Search for the cell housing the specified text and yield its (x, y) center coordinate. 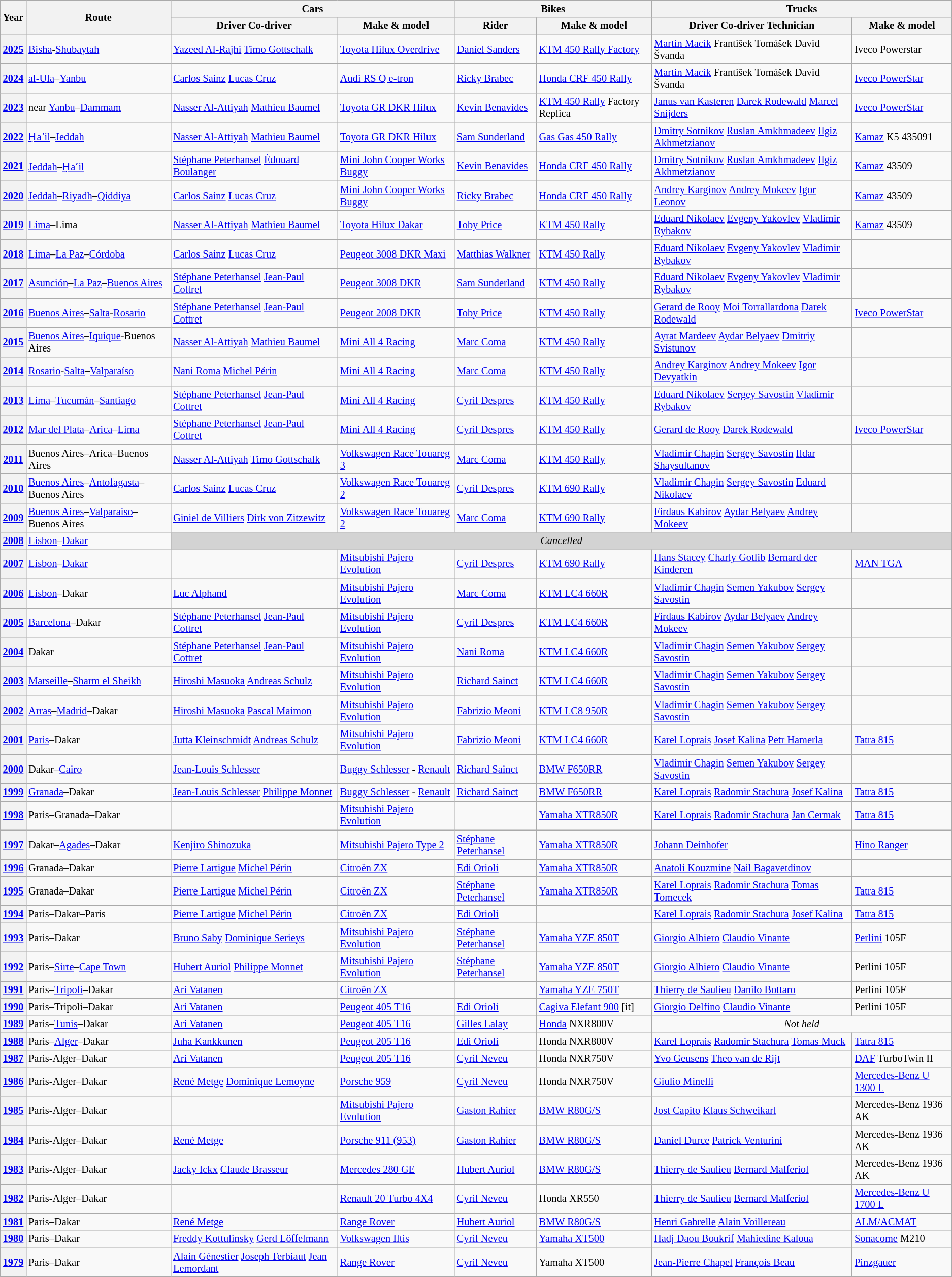
2002 (13, 711)
Volkswagen Iltis (396, 1239)
Paris–Tunis–Dakar (99, 1024)
Pinzgauer (902, 1262)
Paris–Sirte–Cape Town (99, 967)
Jeddah–Ḥaʼil (99, 166)
Buenos Aires–Antofagasta–Buenos Aires (99, 488)
2009 (13, 518)
Gerard de Rooy Darek Rodewald (751, 430)
KTM 450 Rally Factory (594, 49)
2017 (13, 283)
2023 (13, 108)
1987 (13, 1059)
Ayrat Mardeev Aydar Belyaev Dmitriy Svistunov (751, 342)
Mercedes-Benz U 1700 L (902, 1199)
2022 (13, 137)
2013 (13, 401)
2011 (13, 459)
Johann Deinhofer (751, 845)
2000 (13, 769)
near Yanbu–Dammam (99, 108)
Honda XR550 (594, 1199)
Anatoli Kouzmine Nail Bagavetdinov (751, 868)
Janus van Kasteren Darek Rodewald Marcel Snijders (751, 108)
1989 (13, 1024)
Hans Stacey Charly Gotlib Bernard der Kinderen (751, 564)
Dakar–Cairo (99, 769)
2010 (13, 488)
KTM 450 Rally Factory Replica (594, 108)
1980 (13, 1239)
1982 (13, 1199)
Buenos Aires–Iquique-Buenos Aires (99, 342)
2008 (13, 541)
Stéphane Peterhansel Édouard Boulanger (254, 166)
1984 (13, 1140)
1981 (13, 1222)
Lima–Lima (99, 225)
Mitsubishi Pajero Type 2 (396, 845)
Hiroshi Masuoka Pascal Maimon (254, 711)
Buenos Aires–Valparaiso–Buenos Aires (99, 518)
Paris–Dakar–Paris (99, 914)
1983 (13, 1169)
Dakar–Agades–Dakar (99, 845)
Juha Kankkunen (254, 1041)
2019 (13, 225)
Alain Génestier Joseph Terbiaut Jean Lemordant (254, 1262)
Lima–Tucumán–Santiago (99, 401)
1994 (13, 914)
Kamaz K5 435091 (902, 137)
Eduard Nikolaev Sergey Savostin Vladimir Rybakov (751, 401)
Sonacome M210 (902, 1239)
1988 (13, 1041)
Jost Capito Klaus Schweikarl (751, 1111)
Lima–La Paz–Córdoba (99, 254)
MAN TGA (902, 564)
2006 (13, 593)
Daniel Durce Patrick Venturini (751, 1140)
1992 (13, 967)
Henri Gabrelle Alain Voillereau (751, 1222)
Yamaha YZE 750T (594, 990)
2012 (13, 430)
1996 (13, 868)
Cars (313, 9)
Bruno Saby Dominique Serieys (254, 938)
Gilles Lalay (496, 1024)
1997 (13, 845)
Rider (496, 26)
Ḥaʼil–Jeddah (99, 137)
Jeddah–Riyadh–Qiddiya (99, 196)
1979 (13, 1262)
Porsche 911 (953) (396, 1140)
Karel Loprais Radomir Stachura Jan Cermak (751, 815)
Driver Co-driver Technician (751, 26)
Hubert Auriol Philippe Monnet (254, 967)
Trucks (802, 9)
Year (13, 17)
Porsche 959 (396, 1081)
Paris–Granada–Dakar (99, 815)
2003 (13, 681)
Route (99, 17)
Hino Ranger (902, 845)
Jean-Pierre Chapel François Beau (751, 1262)
Rosario-Salta–Valparaíso (99, 371)
Kenjiro Shinozuka (254, 845)
Nani Roma Michel Périn (254, 371)
Dakar (99, 652)
Karel Loprais Radomir Stachura Tomas Muck (751, 1041)
1995 (13, 891)
2018 (13, 254)
Audi RS Q e-tron (396, 78)
Toyota Hilux Overdrive (396, 49)
Jacky Ickx Claude Brasseur (254, 1169)
Bikes (553, 9)
2015 (13, 342)
Barcelona–Dakar (99, 623)
Yazeed Al-Rajhi Timo Gottschalk (254, 49)
Gas Gas 450 Rally (594, 137)
1993 (13, 938)
Yvo Geusens Theo van de Rijt (751, 1059)
Paris–Alger–Dakar (99, 1041)
2005 (13, 623)
Toyota Hilux Dakar (396, 225)
Renault 20 Turbo 4X4 (396, 1199)
Karel Loprais Radomir Stachura Tomas Tomecek (751, 891)
Jutta Kleinschmidt Andreas Schulz (254, 740)
Jean-Louis Schlesser (254, 769)
Daniel Sanders (496, 49)
2001 (13, 740)
Buenos Aires–Salta-Rosario (99, 313)
al-Ula–Yanbu (99, 78)
2021 (13, 166)
Karel Loprais Josef Kalina Petr Hamerla (751, 740)
ALM/ACMAT (902, 1222)
Hadj Daou Boukrif Mahiedine Kaloua (751, 1239)
Mercedes 280 GE (396, 1169)
Vladimir Chagin Sergey Savostin Eduard Nikolaev (751, 488)
2024 (13, 78)
Arras–Madrid–Dakar (99, 711)
2004 (13, 652)
1985 (13, 1111)
2020 (13, 196)
2007 (13, 564)
1999 (13, 792)
Peugeot 2008 DKR (396, 313)
Giorgio Delfino Claudio Vinante (751, 1007)
2014 (13, 371)
Luc Alphand (254, 593)
1998 (13, 815)
Mar del Plata–Arica–Lima (99, 430)
Marseille–Sharm el Sheikh (99, 681)
Andrey Karginov Andrey Mokeev Igor Devyatkin (751, 371)
Mercedes-Benz U 1300 L (902, 1081)
Thierry de Saulieu Danilo Bottaro (751, 990)
Andrey Karginov Andrey Mokeev Igor Leonov (751, 196)
Jean-Louis Schlesser Philippe Monnet (254, 792)
Cagiva Elefant 900 [it] (594, 1007)
Giulio Minelli (751, 1081)
KTM LC8 950R (594, 711)
Nani Roma (496, 652)
Hiroshi Masuoka Andreas Schulz (254, 681)
Buenos Aires–Arica–Buenos Aires (99, 459)
2016 (13, 313)
Freddy Kottulinsky Gerd Löffelmann (254, 1239)
Bisha-Shubaytah (99, 49)
Cancelled (562, 541)
Giniel de Villiers Dirk von Zitzewitz (254, 518)
Gerard de Rooy Moi Torrallardona Darek Rodewald (751, 313)
Peugeot 3008 DKR (396, 283)
1990 (13, 1007)
DAF TurboTwin II (902, 1059)
Volkswagen Race Touareg 3 (396, 459)
Driver Co-driver (254, 26)
Matthias Walkner (496, 254)
Peugeot 3008 DKR Maxi (396, 254)
Vladimir Chagin Sergey Savostin Ildar Shaysultanov (751, 459)
1986 (13, 1081)
Not held (802, 1024)
René Metge Dominique Lemoyne (254, 1081)
Nasser Al-Attiyah Timo Gottschalk (254, 459)
Asunción–La Paz–Buenos Aires (99, 283)
2025 (13, 49)
Iveco Powerstar (902, 49)
1991 (13, 990)
